For the text-containing cell, return its midpoint in (x, y) coordinate format. 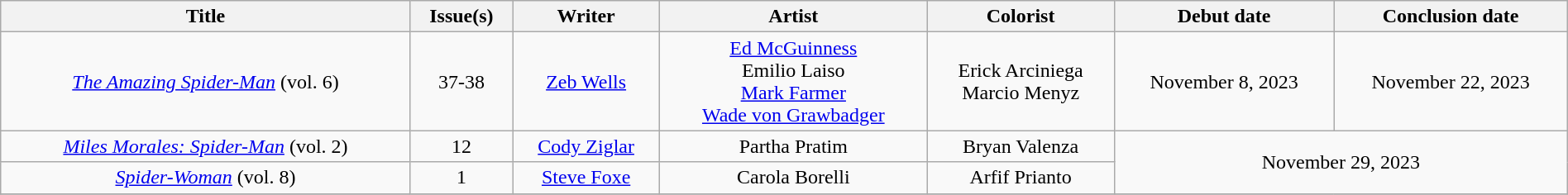
12 (461, 146)
1 (461, 178)
Carola Borelli (794, 178)
Steve Foxe (586, 178)
Erick ArciniegaMarcio Menyz (1021, 81)
Partha Pratim (794, 146)
Artist (794, 17)
November 8, 2023 (1224, 81)
November 22, 2023 (1451, 81)
Issue(s) (461, 17)
Colorist (1021, 17)
Writer (586, 17)
Ed McGuinnessEmilio LaisoMark FarmerWade von Grawbadger (794, 81)
Zeb Wells (586, 81)
Conclusion date (1451, 17)
November 29, 2023 (1341, 162)
Miles Morales: Spider-Man (vol. 2) (205, 146)
Arfif Prianto (1021, 178)
Spider-Woman (vol. 8) (205, 178)
The Amazing Spider-Man (vol. 6) (205, 81)
Bryan Valenza (1021, 146)
Cody Ziglar (586, 146)
Debut date (1224, 17)
Title (205, 17)
37-38 (461, 81)
